Return the (x, y) coordinate for the center point of the cell that contains the specified text.  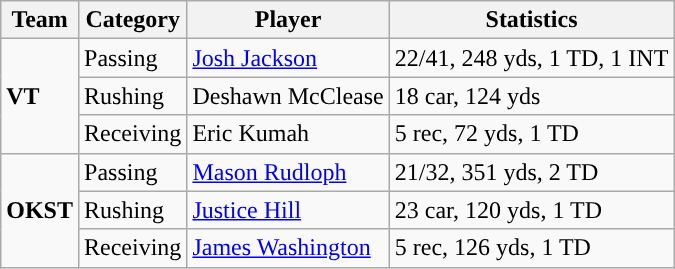
OKST (40, 210)
5 rec, 126 yds, 1 TD (532, 248)
Mason Rudloph (288, 172)
Player (288, 20)
James Washington (288, 248)
Team (40, 20)
Josh Jackson (288, 58)
21/32, 351 yds, 2 TD (532, 172)
23 car, 120 yds, 1 TD (532, 210)
Justice Hill (288, 210)
Deshawn McClease (288, 96)
22/41, 248 yds, 1 TD, 1 INT (532, 58)
Statistics (532, 20)
Category (133, 20)
VT (40, 96)
5 rec, 72 yds, 1 TD (532, 134)
Eric Kumah (288, 134)
18 car, 124 yds (532, 96)
